Extract the [X, Y] coordinate from the center of the cell holding the provided text.  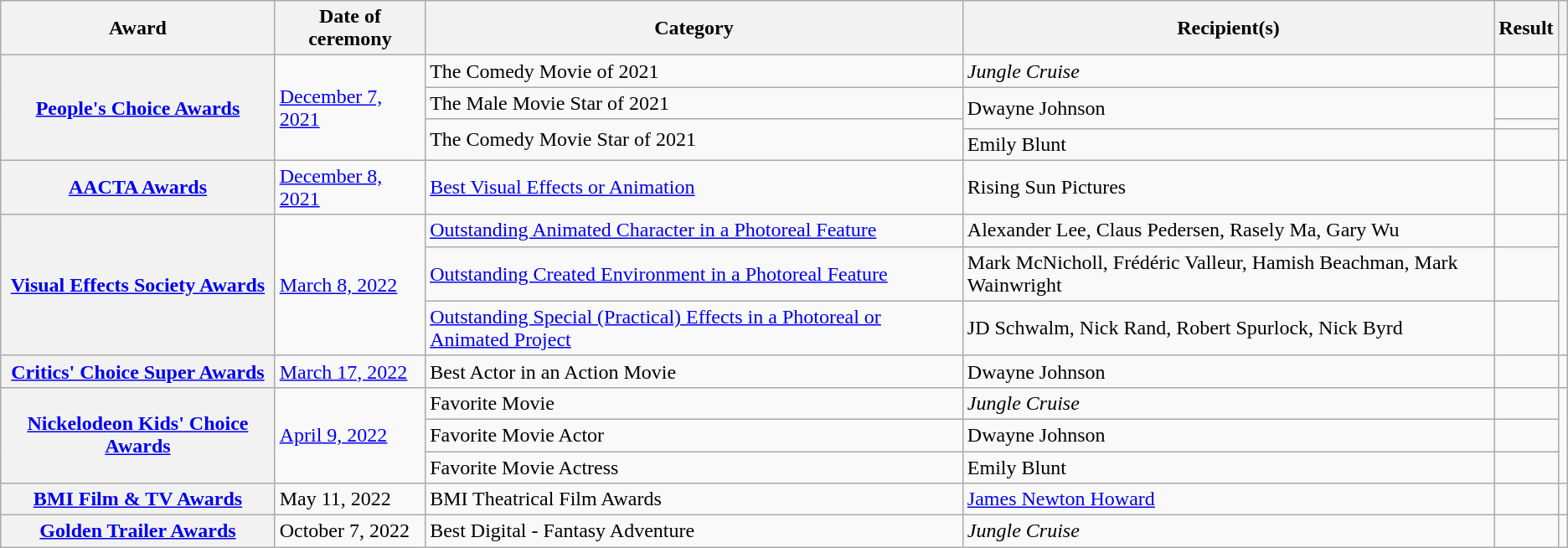
Award [137, 28]
The Comedy Movie Star of 2021 [694, 139]
Outstanding Created Environment in a Photoreal Feature [694, 273]
Favorite Movie Actress [694, 467]
Mark McNicholl, Frédéric Valleur, Hamish Beachman, Mark Wainwright [1228, 273]
The Comedy Movie of 2021 [694, 71]
Rising Sun Pictures [1228, 188]
Golden Trailer Awards [137, 531]
Favorite Movie [694, 403]
BMI Theatrical Film Awards [694, 499]
The Male Movie Star of 2021 [694, 103]
Critics' Choice Super Awards [137, 371]
March 17, 2022 [350, 371]
October 7, 2022 [350, 531]
Favorite Movie Actor [694, 435]
Result [1526, 28]
Best Digital - Fantasy Adventure [694, 531]
Outstanding Animated Character in a Photoreal Feature [694, 230]
April 9, 2022 [350, 435]
People's Choice Awards [137, 107]
Alexander Lee, Claus Pedersen, Rasely Ma, Gary Wu [1228, 230]
Category [694, 28]
December 7, 2021 [350, 107]
JD Schwalm, Nick Rand, Robert Spurlock, Nick Byrd [1228, 328]
AACTA Awards [137, 188]
Date of ceremony [350, 28]
Best Actor in an Action Movie [694, 371]
March 8, 2022 [350, 285]
Visual Effects Society Awards [137, 285]
Nickelodeon Kids' Choice Awards [137, 435]
December 8, 2021 [350, 188]
Outstanding Special (Practical) Effects in a Photoreal or Animated Project [694, 328]
Recipient(s) [1228, 28]
May 11, 2022 [350, 499]
BMI Film & TV Awards [137, 499]
Best Visual Effects or Animation [694, 188]
James Newton Howard [1228, 499]
